Return [x, y] of the center of cell containing provided text 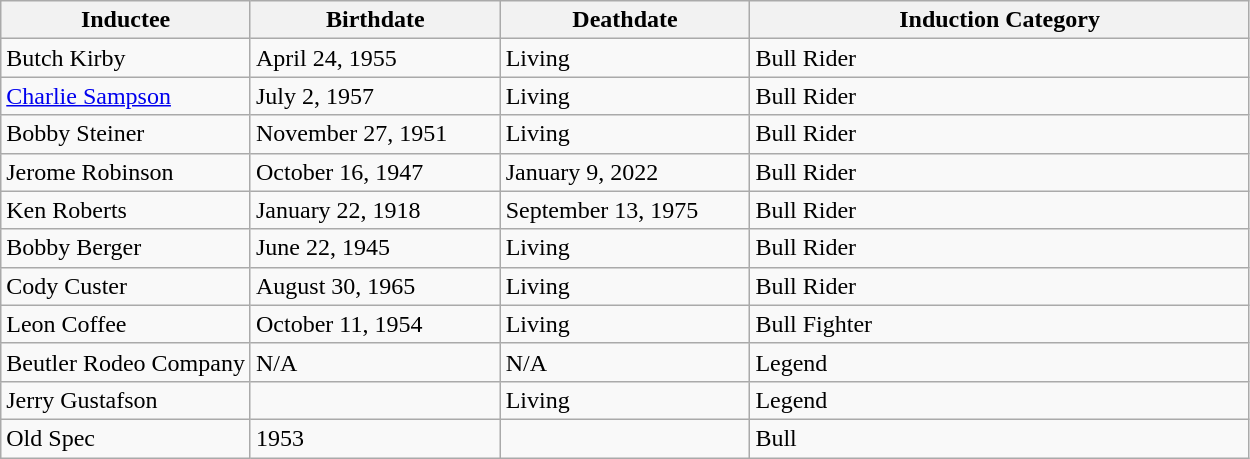
Bull [1000, 438]
Butch Kirby [126, 58]
Bobby Berger [126, 248]
Birthdate [375, 20]
Leon Coffee [126, 324]
Charlie Sampson [126, 96]
Ken Roberts [126, 210]
Bull Fighter [1000, 324]
Jerry Gustafson [126, 400]
Old Spec [126, 438]
Deathdate [625, 20]
Induction Category [1000, 20]
November 27, 1951 [375, 134]
Inductee [126, 20]
January 22, 1918 [375, 210]
April 24, 1955 [375, 58]
Beutler Rodeo Company [126, 362]
August 30, 1965 [375, 286]
January 9, 2022 [625, 172]
Bobby Steiner [126, 134]
October 11, 1954 [375, 324]
July 2, 1957 [375, 96]
Cody Custer [126, 286]
June 22, 1945 [375, 248]
Jerome Robinson [126, 172]
1953 [375, 438]
October 16, 1947 [375, 172]
September 13, 1975 [625, 210]
